Return the (x, y) coordinate for the center point of the cell that contains the specified text.  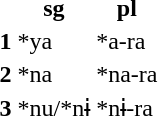
*na (54, 74)
*ya (54, 41)
